Output the [X, Y] coordinate of the center of the cell containing the given text.  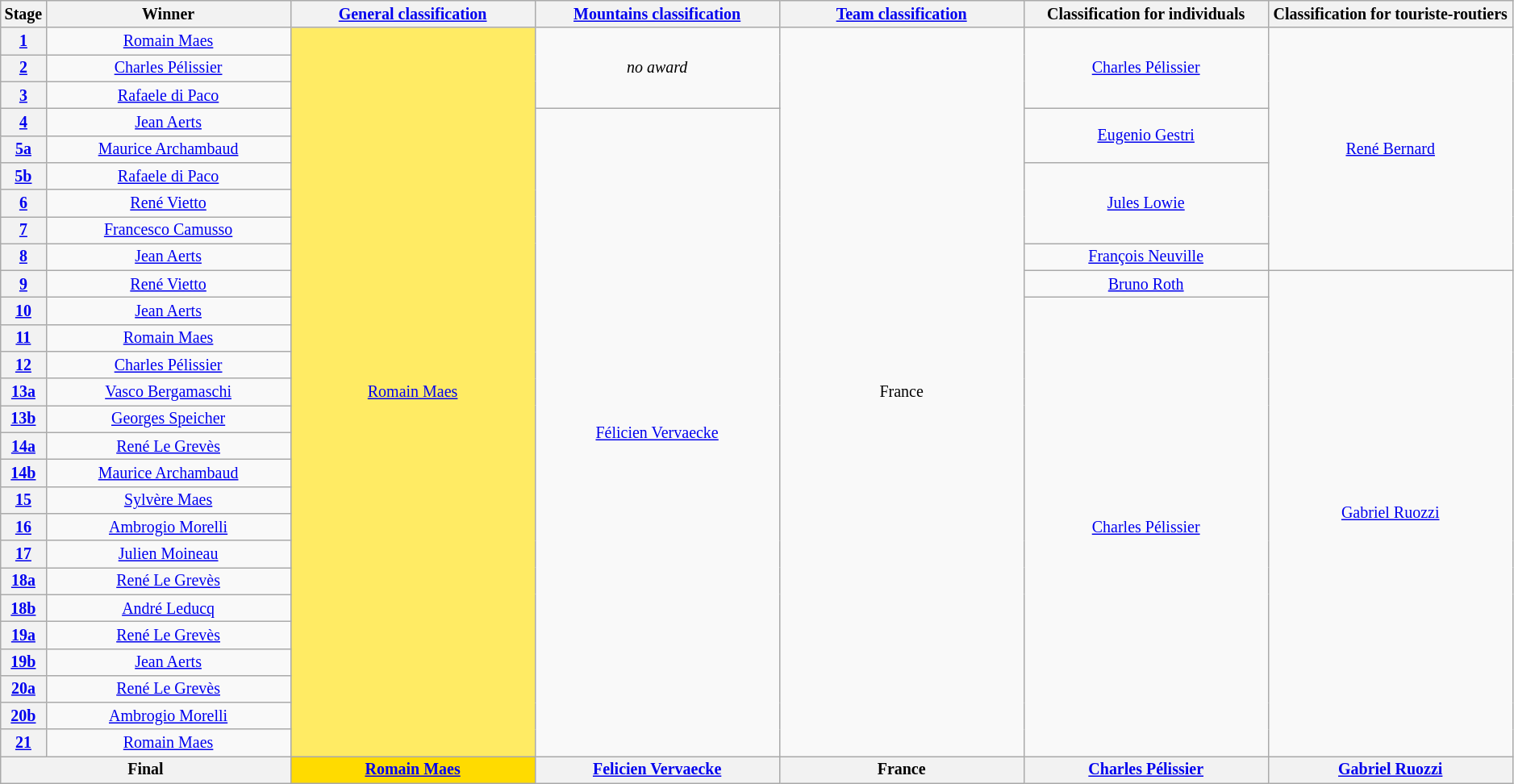
19b [23, 661]
5b [23, 176]
13a [23, 392]
Felicien Vervaecke [657, 769]
Final [145, 769]
Classification for individuals [1145, 15]
Classification for touriste-routiers [1391, 15]
18b [23, 608]
Team classification [902, 15]
10 [23, 311]
7 [23, 231]
12 [23, 365]
Francesco Camusso [168, 231]
17 [23, 553]
3 [23, 95]
André Leducq [168, 608]
1 [23, 42]
Mountains classification [657, 15]
Stage [23, 15]
General classification [413, 15]
5a [23, 148]
Jules Lowie [1145, 203]
8 [23, 256]
9 [23, 284]
Winner [168, 15]
Eugenio Gestri [1145, 136]
François Neuville [1145, 256]
19a [23, 636]
14b [23, 473]
14a [23, 447]
no award [657, 69]
20a [23, 689]
Bruno Roth [1145, 284]
6 [23, 203]
15 [23, 500]
Vasco Bergamaschi [168, 392]
Sylvère Maes [168, 500]
2 [23, 68]
Julien Moineau [168, 553]
16 [23, 528]
13b [23, 419]
18a [23, 581]
Félicien Vervaecke [657, 432]
11 [23, 339]
Georges Speicher [168, 419]
21 [23, 744]
4 [23, 123]
20b [23, 716]
René Bernard [1391, 150]
